Extract the (X, Y) coordinate from the center of the cell holding the provided text.  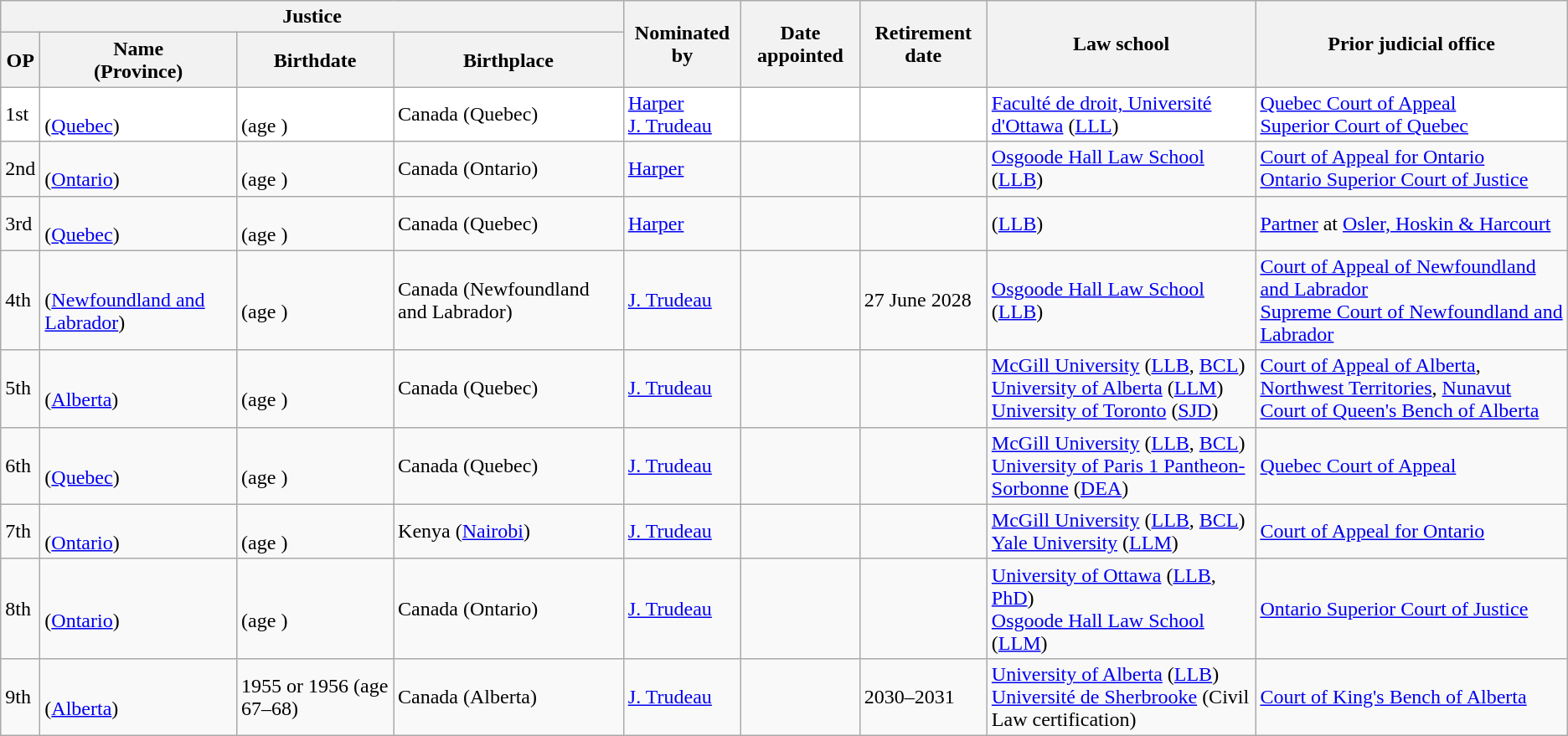
Court of Appeal for Ontario (1411, 531)
Court of Appeal of Newfoundland and LabradorSupreme Court of Newfoundland and Labrador (1411, 300)
OP (20, 60)
Law school (1121, 44)
7th (20, 531)
Faculté de droit, Université d'Ottawa (LLL) (1121, 114)
Quebec Court of AppealSuperior Court of Quebec (1411, 114)
Quebec Court of Appeal (1411, 466)
6th (20, 466)
Prior judicial office (1411, 44)
McGill University (LLB, BCL)University of Alberta (LLM)University of Toronto (SJD) (1121, 389)
HarperJ. Trudeau (682, 114)
Date appointed (801, 44)
Canada (Alberta) (509, 697)
Canada (Newfoundland and Labrador) (509, 300)
Justice (312, 17)
Nominated by (682, 44)
5th (20, 389)
1st (20, 114)
(LLB) (1121, 223)
University of Alberta (LLB)Université de Sherbrooke (Civil Law certification) (1121, 697)
Court of King's Bench of Alberta (1411, 697)
Birthdate (315, 60)
University of Ottawa (LLB, PhD)Osgoode Hall Law School (LLM) (1121, 608)
3rd (20, 223)
Court of Appeal for OntarioOntario Superior Court of Justice (1411, 169)
2030–2031 (923, 697)
4th (20, 300)
Partner at Osler, Hoskin & Harcourt (1411, 223)
Court of Appeal of Alberta, Northwest Territories, NunavutCourt of Queen's Bench of Alberta (1411, 389)
1955 or 1956 (age 67–68) (315, 697)
Birthplace (509, 60)
McGill University (LLB, BCL)Yale University (LLM) (1121, 531)
Ontario Superior Court of Justice (1411, 608)
Kenya (Nairobi) (509, 531)
9th (20, 697)
(Newfoundland and Labrador) (139, 300)
27 June 2028 (923, 300)
Name(Province) (139, 60)
2nd (20, 169)
Retirement date (923, 44)
McGill University (LLB, BCL)University of Paris 1 Pantheon-Sorbonne (DEA) (1121, 466)
8th (20, 608)
